Determine the (x, y) coordinate at the center of the cell enclosing the given text.  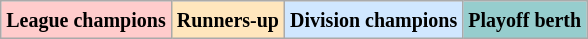
League champions (86, 20)
Playoff berth (525, 20)
Runners-up (228, 20)
Division champions (374, 20)
